From the cell containing the given text, extract its center point as (x, y) coordinate. 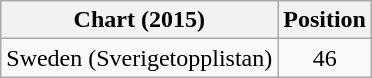
46 (325, 58)
Chart (2015) (140, 20)
Sweden (Sverigetopplistan) (140, 58)
Position (325, 20)
